For the text-containing cell, return its midpoint in (X, Y) coordinate format. 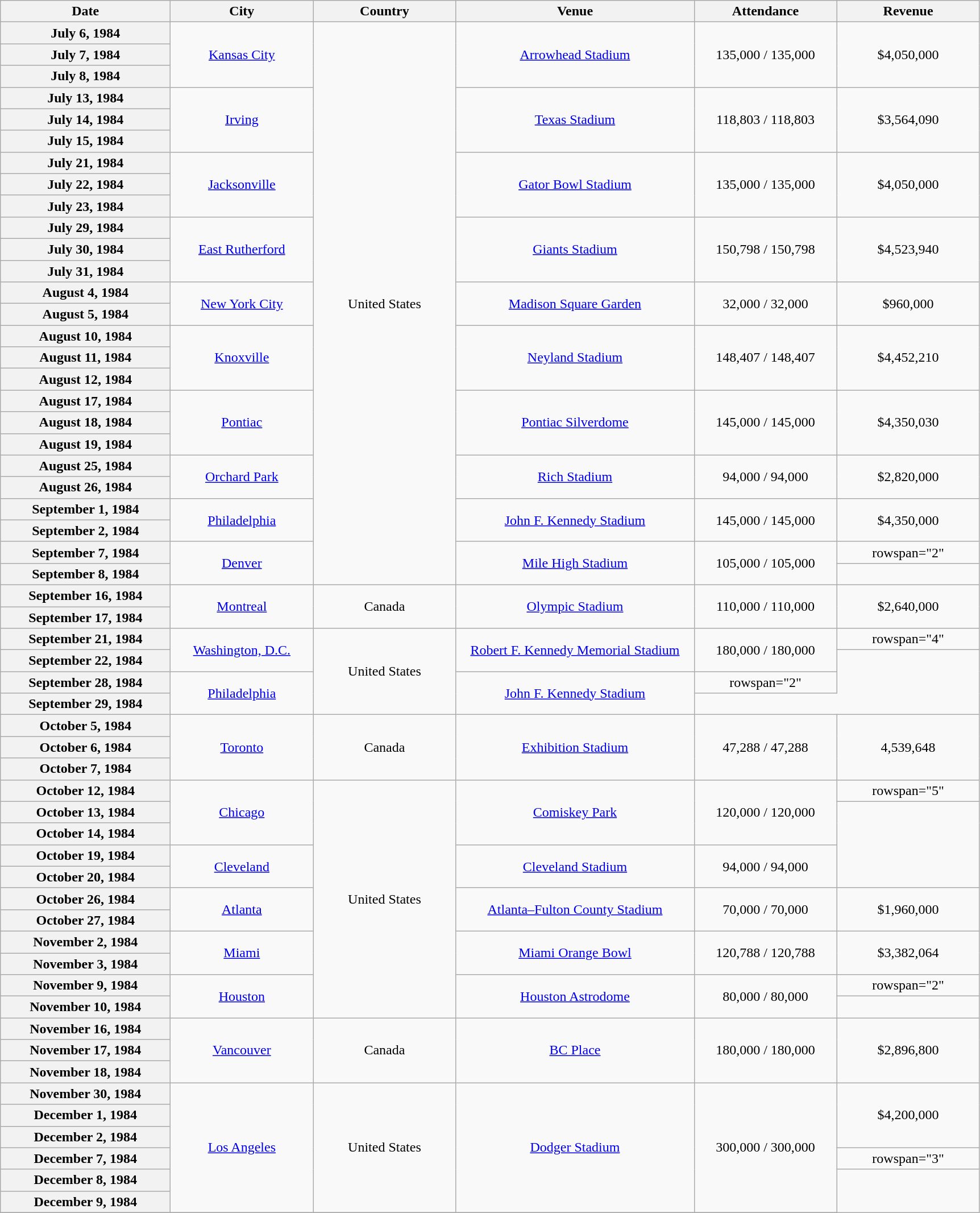
120,000 / 120,000 (765, 812)
August 5, 1984 (85, 314)
Texas Stadium (575, 119)
July 31, 1984 (85, 271)
Country (384, 11)
September 29, 1984 (85, 704)
Los Angeles (242, 1148)
Madison Square Garden (575, 304)
July 22, 1984 (85, 184)
Venue (575, 11)
City (242, 11)
October 12, 1984 (85, 790)
July 14, 1984 (85, 119)
November 16, 1984 (85, 1029)
December 8, 1984 (85, 1180)
$4,350,030 (908, 423)
September 17, 1984 (85, 617)
Denver (242, 563)
110,000 / 110,000 (765, 606)
July 13, 1984 (85, 98)
4,539,648 (908, 747)
October 27, 1984 (85, 920)
New York City (242, 304)
October 13, 1984 (85, 812)
Chicago (242, 812)
$2,896,800 (908, 1050)
$4,452,210 (908, 358)
September 21, 1984 (85, 639)
August 26, 1984 (85, 487)
July 7, 1984 (85, 55)
October 14, 1984 (85, 834)
300,000 / 300,000 (765, 1148)
32,000 / 32,000 (765, 304)
July 23, 1984 (85, 206)
$3,382,064 (908, 953)
Date (85, 11)
October 19, 1984 (85, 855)
November 3, 1984 (85, 964)
October 6, 1984 (85, 747)
Knoxville (242, 358)
Robert F. Kennedy Memorial Stadium (575, 650)
August 19, 1984 (85, 444)
Cleveland Stadium (575, 866)
Washington, D.C. (242, 650)
November 30, 1984 (85, 1094)
August 11, 1984 (85, 358)
Pontiac Silverdome (575, 423)
Dodger Stadium (575, 1148)
Comiskey Park (575, 812)
December 2, 1984 (85, 1137)
Neyland Stadium (575, 358)
148,407 / 148,407 (765, 358)
September 7, 1984 (85, 552)
Orchard Park (242, 477)
November 10, 1984 (85, 1007)
$2,640,000 (908, 606)
Vancouver (242, 1050)
rowspan="3" (908, 1158)
BC Place (575, 1050)
July 21, 1984 (85, 163)
Miami (242, 953)
Jacksonville (242, 184)
August 10, 1984 (85, 336)
47,288 / 47,288 (765, 747)
Atlanta (242, 909)
Attendance (765, 11)
Irving (242, 119)
July 30, 1984 (85, 249)
Miami Orange Bowl (575, 953)
December 7, 1984 (85, 1158)
August 17, 1984 (85, 401)
November 9, 1984 (85, 986)
September 8, 1984 (85, 574)
Arrowhead Stadium (575, 55)
August 18, 1984 (85, 423)
Gator Bowl Stadium (575, 184)
December 9, 1984 (85, 1202)
Exhibition Stadium (575, 747)
$4,200,000 (908, 1115)
$4,350,000 (908, 520)
Atlanta–Fulton County Stadium (575, 909)
October 26, 1984 (85, 899)
September 16, 1984 (85, 595)
Revenue (908, 11)
Houston (242, 996)
July 8, 1984 (85, 76)
September 1, 1984 (85, 509)
August 12, 1984 (85, 379)
Giants Stadium (575, 249)
118,803 / 118,803 (765, 119)
November 18, 1984 (85, 1072)
Cleveland (242, 866)
November 17, 1984 (85, 1050)
September 22, 1984 (85, 661)
120,788 / 120,788 (765, 953)
Pontiac (242, 423)
$3,564,090 (908, 119)
105,000 / 105,000 (765, 563)
Mile High Stadium (575, 563)
Olympic Stadium (575, 606)
$960,000 (908, 304)
$1,960,000 (908, 909)
October 5, 1984 (85, 726)
July 29, 1984 (85, 227)
August 25, 1984 (85, 466)
$2,820,000 (908, 477)
December 1, 1984 (85, 1115)
80,000 / 80,000 (765, 996)
$4,523,940 (908, 249)
Houston Astrodome (575, 996)
September 2, 1984 (85, 531)
rowspan="4" (908, 639)
70,000 / 70,000 (765, 909)
November 2, 1984 (85, 942)
August 4, 1984 (85, 293)
October 7, 1984 (85, 769)
July 15, 1984 (85, 141)
October 20, 1984 (85, 877)
September 28, 1984 (85, 682)
July 6, 1984 (85, 33)
Kansas City (242, 55)
Toronto (242, 747)
Montreal (242, 606)
150,798 / 150,798 (765, 249)
rowspan="5" (908, 790)
Rich Stadium (575, 477)
East Rutherford (242, 249)
